Scan for the cell matching the given text and deliver its (X, Y) coordinate at center. 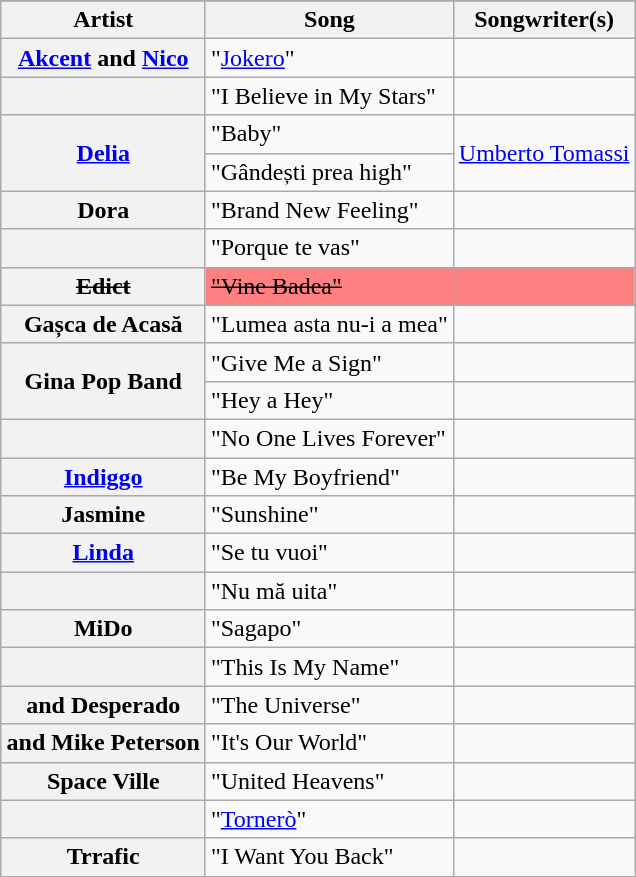
"Porque te vas" (329, 248)
Edict (103, 286)
Dora (103, 210)
"Give Me a Sign" (329, 362)
"This Is My Name" (329, 667)
Songwriter(s) (544, 20)
"Hey a Hey" (329, 400)
"Be My Boyfriend" (329, 477)
"Jokero" (329, 58)
"Brand New Feeling" (329, 210)
"Baby" (329, 134)
"Sunshine" (329, 515)
Artist (103, 20)
Delia (103, 153)
"Lumea asta nu-i a mea" (329, 324)
Indiggo (103, 477)
"I Believe in My Stars" (329, 96)
"United Heavens" (329, 781)
and Mike Peterson (103, 743)
Gașca de Acasă (103, 324)
"Nu mă uita" (329, 591)
"The Universe" (329, 705)
"I Want You Back" (329, 857)
Umberto Tomassi (544, 153)
"Se tu vuoi" (329, 553)
Akcent and Nico (103, 58)
Space Ville (103, 781)
Trrafic (103, 857)
and Desperado (103, 705)
MiDo (103, 629)
Linda (103, 553)
Jasmine (103, 515)
"Sagapo" (329, 629)
"No One Lives Forever" (329, 438)
"It's Our World" (329, 743)
"Vine Badea" (329, 286)
"Gândești prea high" (329, 172)
Song (329, 20)
"Tornerò" (329, 819)
Gina Pop Band (103, 381)
